Return the (x, y) coordinate for the center point of the cell that contains the specified text.  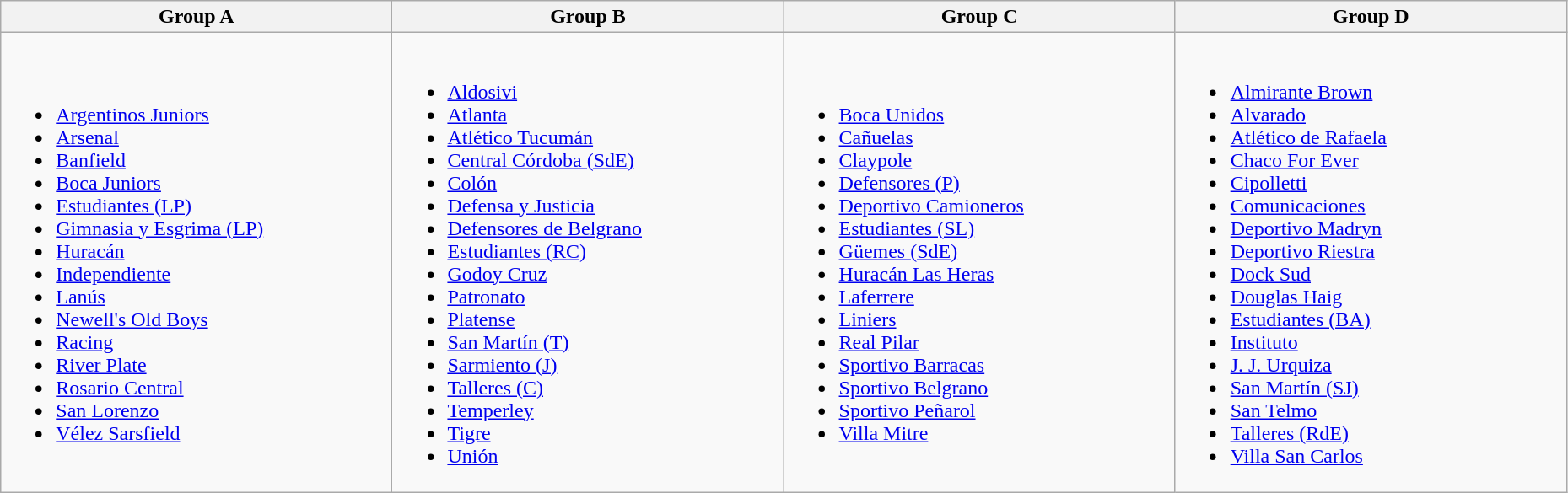
Group C (979, 17)
Group D (1371, 17)
Group B (588, 17)
Group A (197, 17)
